Output the [X, Y] coordinate of the center of the cell containing the given text.  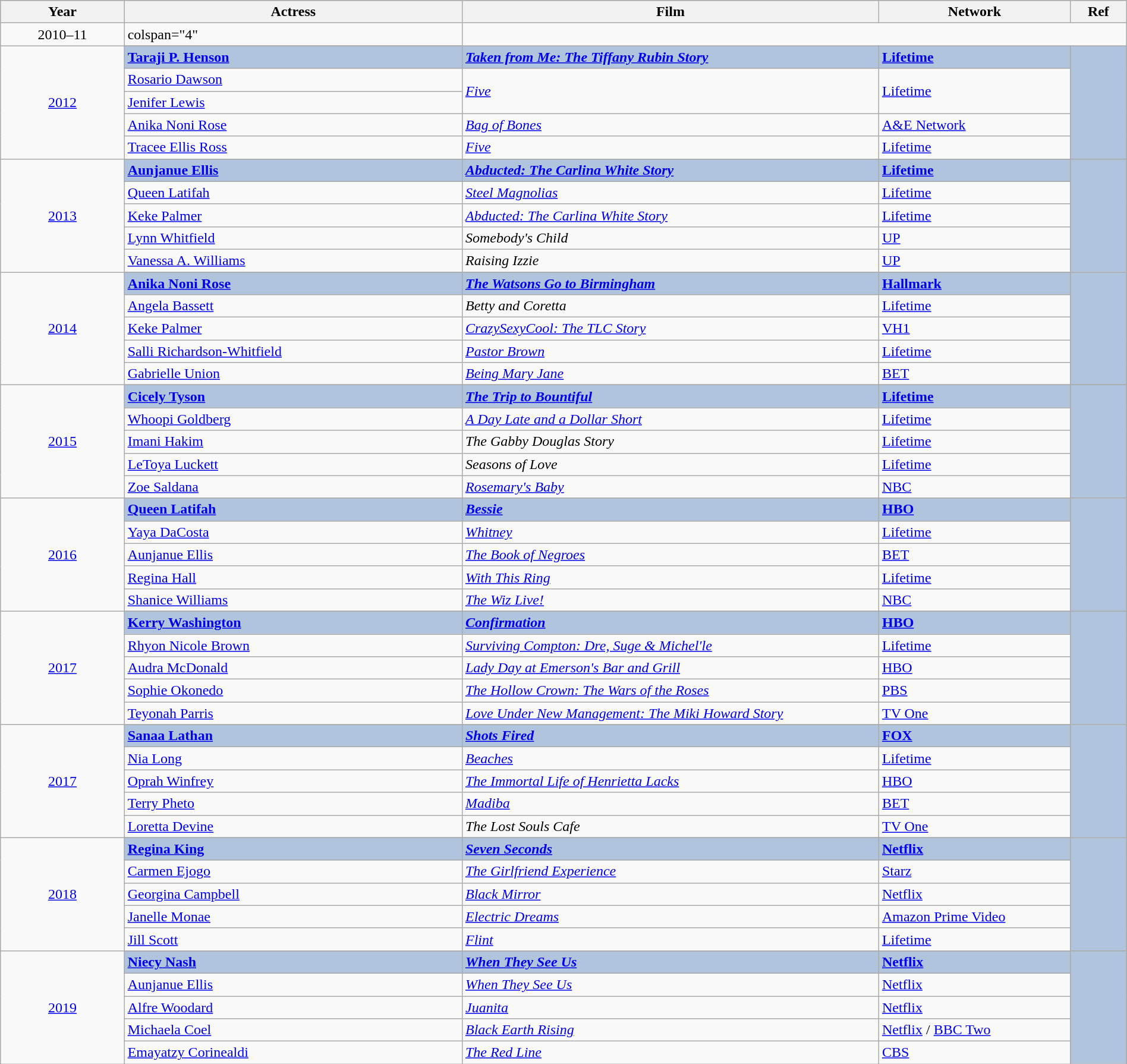
Janelle Monae [293, 917]
Network [974, 12]
Actress [293, 12]
Bag of Bones [670, 125]
Jenifer Lewis [293, 102]
The Lost Souls Cafe [670, 826]
The Hollow Crown: The Wars of the Roses [670, 691]
Steel Magnolias [670, 193]
Rhyon Nicole Brown [293, 645]
The Wiz Live! [670, 600]
Shanice Williams [293, 600]
CBS [974, 1053]
Flint [670, 939]
Gabrielle Union [293, 374]
Pastor Brown [670, 351]
Regina King [293, 849]
Loretta Devine [293, 826]
Teyonah Parris [293, 713]
Kerry Washington [293, 622]
Raising Izzie [670, 260]
With This Ring [670, 577]
The Immortal Life of Henrietta Lacks [670, 781]
The Gabby Douglas Story [670, 442]
Juanita [670, 1008]
Imani Hakim [293, 442]
Betty and Coretta [670, 306]
Starz [974, 871]
2013 [62, 215]
Ref [1098, 12]
Somebody's Child [670, 238]
Confirmation [670, 622]
A Day Late and a Dollar Short [670, 419]
Electric Dreams [670, 917]
Lynn Whitfield [293, 238]
Audra McDonald [293, 668]
2019 [62, 1007]
Surviving Compton: Dre, Suge & Michel'le [670, 645]
PBS [974, 691]
Black Mirror [670, 894]
Amazon Prime Video [974, 917]
Being Mary Jane [670, 374]
Seasons of Love [670, 464]
Angela Bassett [293, 306]
2018 [62, 894]
The Red Line [670, 1053]
Film [670, 12]
Hallmark [974, 284]
LeToya Luckett [293, 464]
2016 [62, 555]
VH1 [974, 329]
Whoopi Goldberg [293, 419]
2014 [62, 329]
Shots Fired [670, 736]
Yaya DaCosta [293, 532]
Jill Scott [293, 939]
Zoe Saldana [293, 487]
A&E Network [974, 125]
Taken from Me: The Tiffany Rubin Story [670, 57]
Michaela Coel [293, 1030]
Love Under New Management: The Miki Howard Story [670, 713]
2010–11 [62, 34]
Rosemary's Baby [670, 487]
Black Earth Rising [670, 1030]
Carmen Ejogo [293, 871]
Terry Pheto [293, 804]
Tracee Ellis Ross [293, 147]
The Watsons Go to Birmingham [670, 284]
Emayatzy Corinealdi [293, 1053]
Seven Seconds [670, 849]
Salli Richardson-Whitfield [293, 351]
Rosario Dawson [293, 80]
Georgina Campbell [293, 894]
Whitney [670, 532]
Lady Day at Emerson's Bar and Grill [670, 668]
Sanaa Lathan [293, 736]
Bessie [670, 509]
Year [62, 12]
Alfre Woodard [293, 1008]
colspan="4" [293, 34]
Regina Hall [293, 577]
Netflix / BBC Two [974, 1030]
Taraji P. Henson [293, 57]
The Trip to Bountiful [670, 396]
Cicely Tyson [293, 396]
Madiba [670, 804]
2015 [62, 442]
Sophie Okonedo [293, 691]
Beaches [670, 758]
CrazySexyCool: The TLC Story [670, 329]
2012 [62, 102]
FOX [974, 736]
Vanessa A. Williams [293, 260]
Oprah Winfrey [293, 781]
Nia Long [293, 758]
The Book of Negroes [670, 555]
The Girlfriend Experience [670, 871]
Niecy Nash [293, 962]
